Locate the cell with the specified text and output its (x, y) center coordinate. 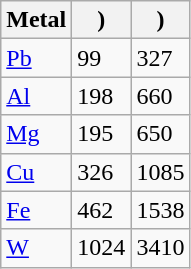
3410 (160, 248)
1538 (160, 210)
1024 (102, 248)
99 (102, 58)
Pb (36, 58)
Metal (36, 20)
Mg (36, 134)
Fe (36, 210)
660 (160, 96)
W (36, 248)
Cu (36, 172)
326 (102, 172)
327 (160, 58)
198 (102, 96)
1085 (160, 172)
462 (102, 210)
195 (102, 134)
650 (160, 134)
Al (36, 96)
